Detect which cell encompasses the target text, then output its (X, Y) center coordinate. 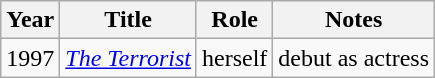
The Terrorist (128, 58)
debut as actress (354, 58)
Role (234, 20)
Notes (354, 20)
Title (128, 20)
Year (30, 20)
herself (234, 58)
1997 (30, 58)
